Determine the (X, Y) coordinate at the center of the cell enclosing the given text.  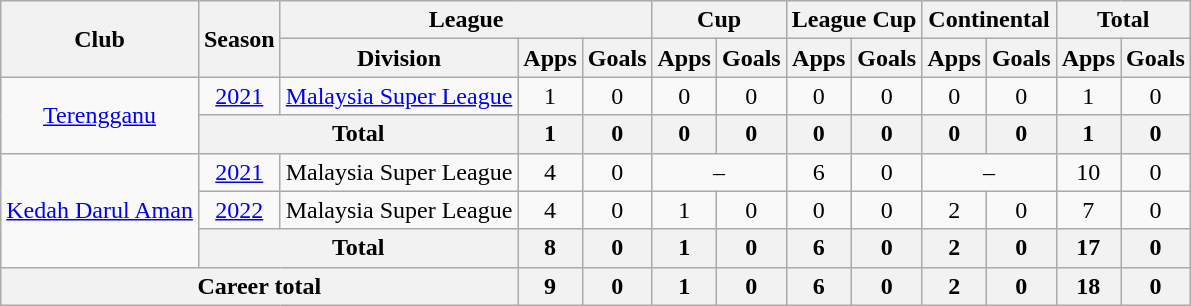
Season (239, 39)
8 (550, 248)
Terengganu (100, 115)
10 (1088, 172)
Continental (989, 20)
2022 (239, 210)
Kedah Darul Aman (100, 210)
7 (1088, 210)
Club (100, 39)
League Cup (854, 20)
9 (550, 286)
Cup (719, 20)
Career total (260, 286)
18 (1088, 286)
League (466, 20)
17 (1088, 248)
Division (399, 58)
